Pinpoint the cell where the given text exists, returning its [x, y] midpoint coordinate. 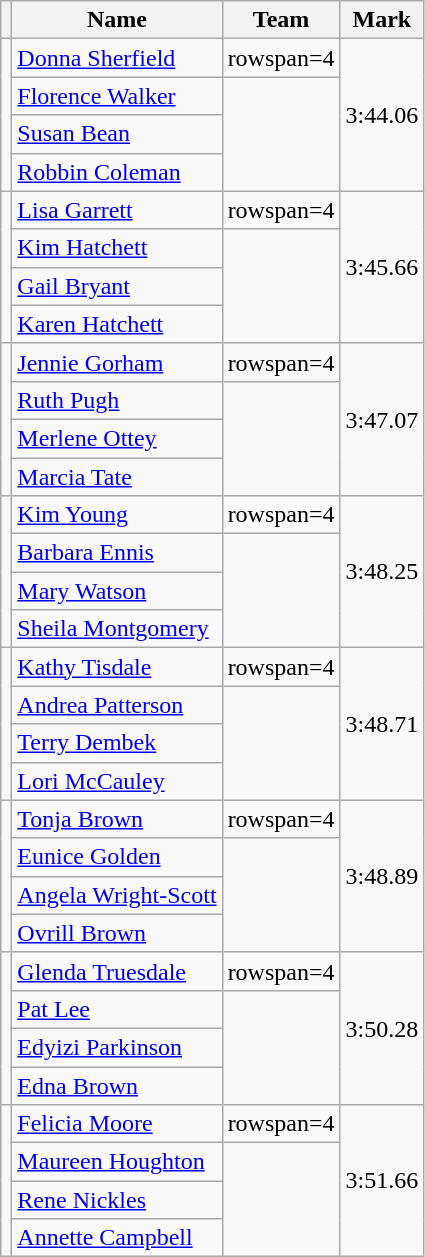
Lisa Garrett [117, 210]
Kathy Tisdale [117, 667]
Kim Young [117, 515]
Felicia Moore [117, 1124]
3:48.25 [382, 572]
Terry Dembek [117, 743]
Andrea Patterson [117, 705]
Donna Sherfield [117, 58]
Edna Brown [117, 1085]
Susan Bean [117, 134]
Mary Watson [117, 591]
3:48.89 [382, 876]
Sheila Montgomery [117, 629]
Eunice Golden [117, 857]
Ruth Pugh [117, 400]
Lori McCauley [117, 781]
Pat Lee [117, 1009]
3:51.66 [382, 1181]
Ovrill Brown [117, 933]
Name [117, 20]
Barbara Ennis [117, 553]
Edyizi Parkinson [117, 1047]
Rene Nickles [117, 1200]
Jennie Gorham [117, 362]
Angela Wright-Scott [117, 895]
Mark [382, 20]
Gail Bryant [117, 286]
Kim Hatchett [117, 248]
Team [281, 20]
Marcia Tate [117, 477]
3:44.06 [382, 115]
Robbin Coleman [117, 172]
3:47.07 [382, 419]
Tonja Brown [117, 819]
Karen Hatchett [117, 324]
Merlene Ottey [117, 438]
Glenda Truesdale [117, 971]
3:48.71 [382, 724]
Florence Walker [117, 96]
Annette Campbell [117, 1238]
Maureen Houghton [117, 1162]
3:50.28 [382, 1028]
3:45.66 [382, 267]
